Determine the [X, Y] coordinate at the center of the cell enclosing the given text.  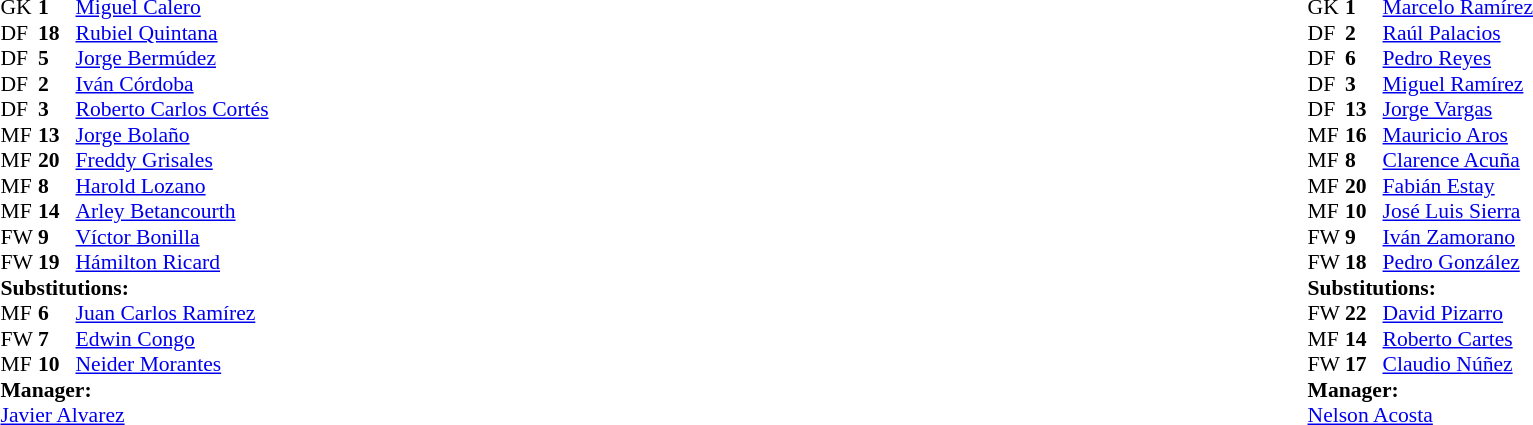
Harold Lozano [172, 186]
Juan Carlos Ramírez [172, 313]
Freddy Grisales [172, 161]
Jorge Bolaño [172, 135]
17 [1364, 365]
Jorge Vargas [1458, 109]
Pedro Reyes [1458, 59]
Raúl Palacios [1458, 33]
Edwin Congo [172, 339]
Roberto Carlos Cortés [172, 109]
Arley Betancourth [172, 211]
Hámilton Ricard [172, 263]
19 [57, 263]
16 [1364, 135]
Víctor Bonilla [172, 237]
Clarence Acuña [1458, 161]
Pedro González [1458, 263]
Mauricio Aros [1458, 135]
Roberto Cartes [1458, 339]
Iván Córdoba [172, 84]
5 [57, 59]
Neider Morantes [172, 365]
Iván Zamorano [1458, 237]
David Pizarro [1458, 313]
Claudio Núñez [1458, 365]
Jorge Bermúdez [172, 59]
Miguel Ramírez [1458, 84]
22 [1364, 313]
Fabián Estay [1458, 186]
7 [57, 339]
Rubiel Quintana [172, 33]
José Luis Sierra [1458, 211]
